Extract the [X, Y] coordinate from the center of the cell holding the provided text.  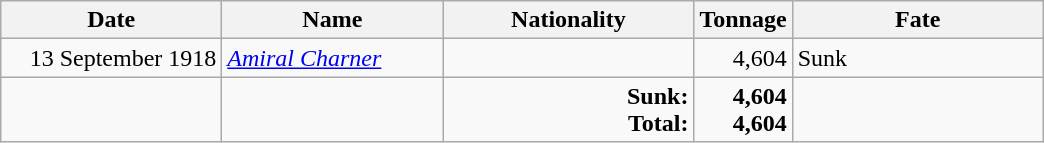
4,604 [743, 58]
Amiral Charner [332, 58]
Name [332, 20]
Date [112, 20]
4,6044,604 [743, 110]
Fate [918, 20]
Sunk:Total: [568, 110]
Sunk [918, 58]
Nationality [568, 20]
13 September 1918 [112, 58]
Tonnage [743, 20]
